Find where the given text appears and provide that cell's center as [X, Y] coordinate. 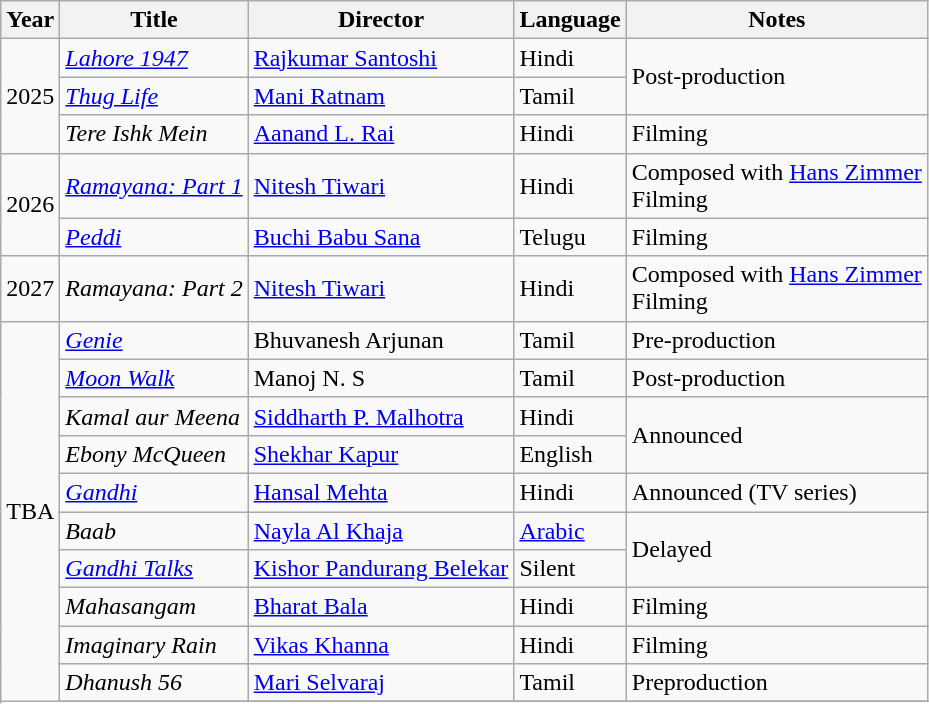
Bhuvanesh Arjunan [381, 340]
Vikas Khanna [381, 645]
Rajkumar Santoshi [381, 58]
Arabic [570, 531]
Manoj N. S [381, 378]
Dhanush 56 [154, 683]
Thug Life [154, 96]
Moon Walk [154, 378]
Hansal Mehta [381, 492]
Mani Ratnam [381, 96]
2025 [30, 96]
Tere Ishk Mein [154, 134]
Nayla Al Khaja [381, 531]
Announced [776, 435]
English [570, 454]
Shekhar Kapur [381, 454]
Kishor Pandurang Belekar [381, 569]
Mari Selvaraj [381, 683]
Pre-production [776, 340]
Ramayana: Part 2 [154, 288]
2027 [30, 288]
Notes [776, 20]
Announced (TV series) [776, 492]
Aanand L. Rai [381, 134]
Language [570, 20]
Baab [154, 531]
Genie [154, 340]
Telugu [570, 237]
Delayed [776, 550]
2026 [30, 204]
Director [381, 20]
Imaginary Rain [154, 645]
Peddi [154, 237]
Title [154, 20]
Gandhi Talks [154, 569]
Mahasangam [154, 607]
Bharat Bala [381, 607]
Preproduction [776, 683]
Buchi Babu Sana [381, 237]
Ramayana: Part 1 [154, 186]
Gandhi [154, 492]
Year [30, 20]
Kamal aur Meena [154, 416]
Lahore 1947 [154, 58]
Silent [570, 569]
TBA [30, 512]
Ebony McQueen [154, 454]
Siddharth P. Malhotra [381, 416]
